Pinpoint the cell where the given text exists, returning its (X, Y) midpoint coordinate. 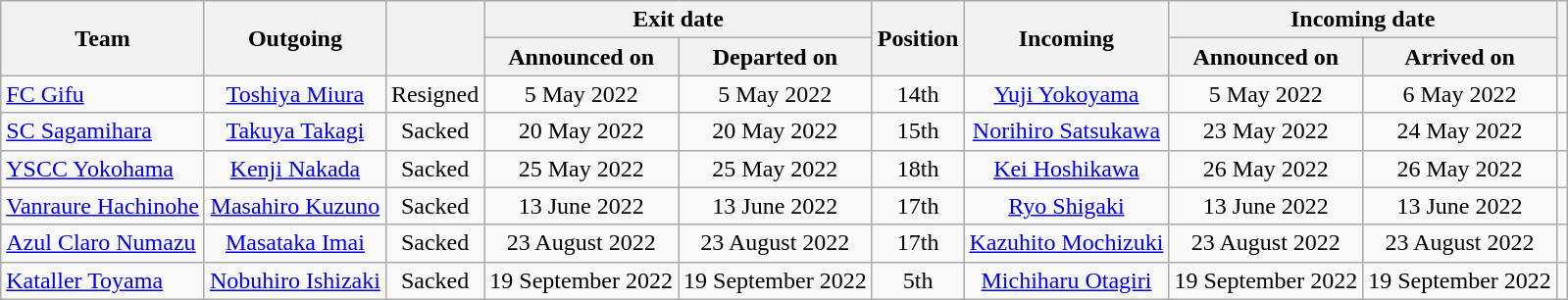
Kazuhito Mochizuki (1067, 243)
SC Sagamihara (103, 131)
FC Gifu (103, 94)
Takuya Takagi (294, 131)
Toshiya Miura (294, 94)
5th (918, 280)
Arrived on (1460, 57)
Nobuhiro Ishizaki (294, 280)
Incoming (1067, 38)
Resigned (434, 94)
24 May 2022 (1460, 131)
Kataller Toyama (103, 280)
Team (103, 38)
Outgoing (294, 38)
Kenji Nakada (294, 169)
Kei Hoshikawa (1067, 169)
Exit date (679, 20)
Ryo Shigaki (1067, 206)
23 May 2022 (1266, 131)
6 May 2022 (1460, 94)
14th (918, 94)
18th (918, 169)
Departed on (776, 57)
Azul Claro Numazu (103, 243)
Michiharu Otagiri (1067, 280)
Incoming date (1363, 20)
Position (918, 38)
Yuji Yokoyama (1067, 94)
Masahiro Kuzuno (294, 206)
Norihiro Satsukawa (1067, 131)
15th (918, 131)
Vanraure Hachinohe (103, 206)
Masataka Imai (294, 243)
YSCC Yokohama (103, 169)
